Extract the [x, y] coordinate from the center of the cell holding the provided text.  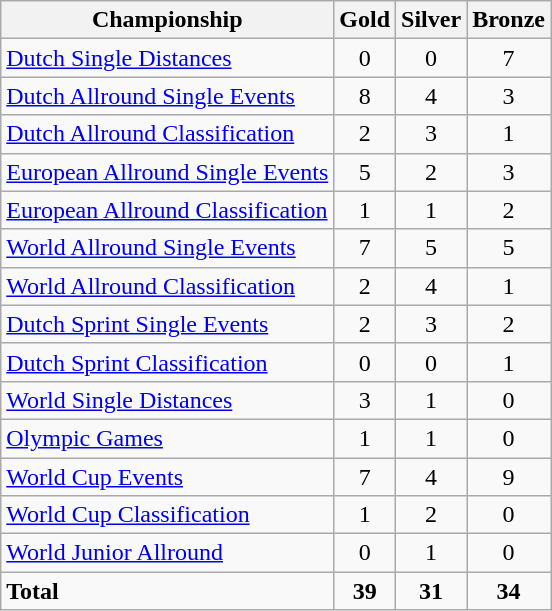
Dutch Sprint Single Events [168, 324]
World Allround Classification [168, 286]
European Allround Classification [168, 210]
Dutch Allround Single Events [168, 96]
European Allround Single Events [168, 172]
World Cup Classification [168, 515]
Total [168, 591]
Silver [432, 20]
34 [509, 591]
Gold [365, 20]
World Cup Events [168, 477]
World Allround Single Events [168, 248]
Bronze [509, 20]
Dutch Sprint Classification [168, 362]
Olympic Games [168, 438]
31 [432, 591]
World Junior Allround [168, 553]
9 [509, 477]
Championship [168, 20]
Dutch Single Distances [168, 58]
Dutch Allround Classification [168, 134]
39 [365, 591]
World Single Distances [168, 400]
8 [365, 96]
